Return the [X, Y] coordinate for the center point of the cell that contains the specified text.  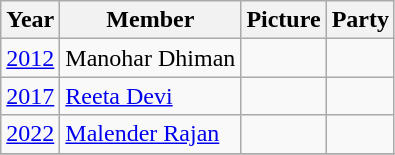
2022 [30, 134]
Party [360, 20]
2012 [30, 58]
2017 [30, 96]
Member [150, 20]
Malender Rajan [150, 134]
Year [30, 20]
Manohar Dhiman [150, 58]
Picture [284, 20]
Reeta Devi [150, 96]
